Identify which cell holds the provided text, then report its (X, Y) central coordinate. 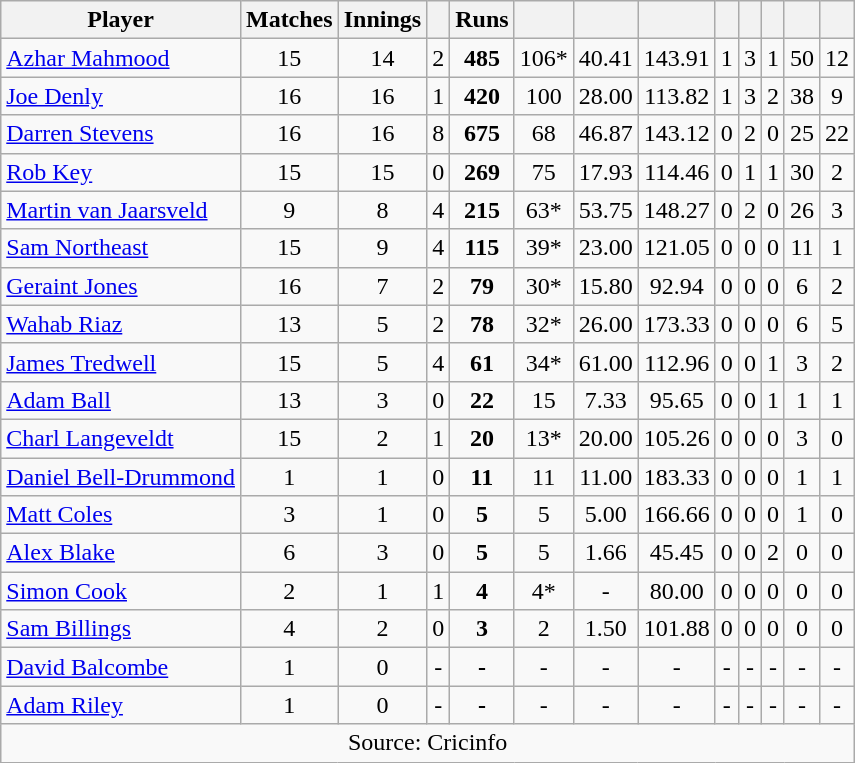
166.66 (676, 515)
15.80 (606, 286)
James Tredwell (121, 362)
12 (838, 58)
13* (544, 438)
38 (802, 96)
45.45 (676, 553)
114.46 (676, 172)
485 (482, 58)
Martin van Jaarsveld (121, 210)
53.75 (606, 210)
113.82 (676, 96)
17.93 (606, 172)
121.05 (676, 248)
105.26 (676, 438)
39* (544, 248)
92.94 (676, 286)
75 (544, 172)
Simon Cook (121, 591)
143.91 (676, 58)
5.00 (606, 515)
Alex Blake (121, 553)
Player (121, 20)
1.50 (606, 629)
Rob Key (121, 172)
Charl Langeveldt (121, 438)
50 (802, 58)
80.00 (676, 591)
Wahab Riaz (121, 324)
23.00 (606, 248)
32* (544, 324)
61 (482, 362)
40.41 (606, 58)
63* (544, 210)
7.33 (606, 400)
675 (482, 134)
61.00 (606, 362)
14 (382, 58)
112.96 (676, 362)
30 (802, 172)
30* (544, 286)
Adam Ball (121, 400)
420 (482, 96)
215 (482, 210)
79 (482, 286)
Sam Northeast (121, 248)
11.00 (606, 477)
100 (544, 96)
Daniel Bell-Drummond (121, 477)
Source: Cricinfo (428, 743)
68 (544, 134)
20.00 (606, 438)
David Balcombe (121, 667)
148.27 (676, 210)
Azhar Mahmood (121, 58)
106* (544, 58)
28.00 (606, 96)
Darren Stevens (121, 134)
95.65 (676, 400)
78 (482, 324)
4* (544, 591)
Matches (289, 20)
7 (382, 286)
20 (482, 438)
1.66 (606, 553)
25 (802, 134)
Sam Billings (121, 629)
115 (482, 248)
Innings (382, 20)
26 (802, 210)
143.12 (676, 134)
Geraint Jones (121, 286)
46.87 (606, 134)
173.33 (676, 324)
34* (544, 362)
Adam Riley (121, 705)
Runs (482, 20)
Matt Coles (121, 515)
101.88 (676, 629)
269 (482, 172)
Joe Denly (121, 96)
26.00 (606, 324)
183.33 (676, 477)
